Detect which cell encompasses the target text, then output its (x, y) center coordinate. 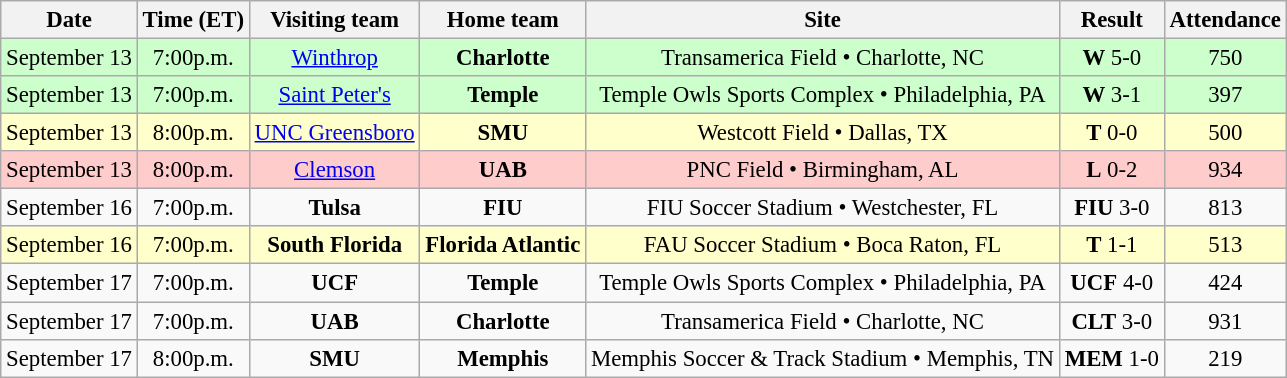
Clemson (334, 170)
CLT 3-0 (1112, 321)
Saint Peter's (334, 95)
Westcott Field • Dallas, TX (823, 133)
UCF 4-0 (1112, 283)
513 (1225, 245)
UNC Greensboro (334, 133)
W 5-0 (1112, 58)
UCF (334, 283)
Attendance (1225, 20)
PNC Field • Birmingham, AL (823, 170)
T 0-0 (1112, 133)
Time (ET) (193, 20)
Result (1112, 20)
219 (1225, 358)
Memphis (503, 358)
397 (1225, 95)
T 1-1 (1112, 245)
750 (1225, 58)
424 (1225, 283)
500 (1225, 133)
Home team (503, 20)
MEM 1-0 (1112, 358)
South Florida (334, 245)
813 (1225, 208)
Florida Atlantic (503, 245)
931 (1225, 321)
W 3-1 (1112, 95)
Site (823, 20)
Winthrop (334, 58)
934 (1225, 170)
Tulsa (334, 208)
FIU (503, 208)
Date (69, 20)
FIU Soccer Stadium • Westchester, FL (823, 208)
FAU Soccer Stadium • Boca Raton, FL (823, 245)
Memphis Soccer & Track Stadium • Memphis, TN (823, 358)
Visiting team (334, 20)
L 0-2 (1112, 170)
FIU 3-0 (1112, 208)
